Locate the cell with the specified text and output its (x, y) center coordinate. 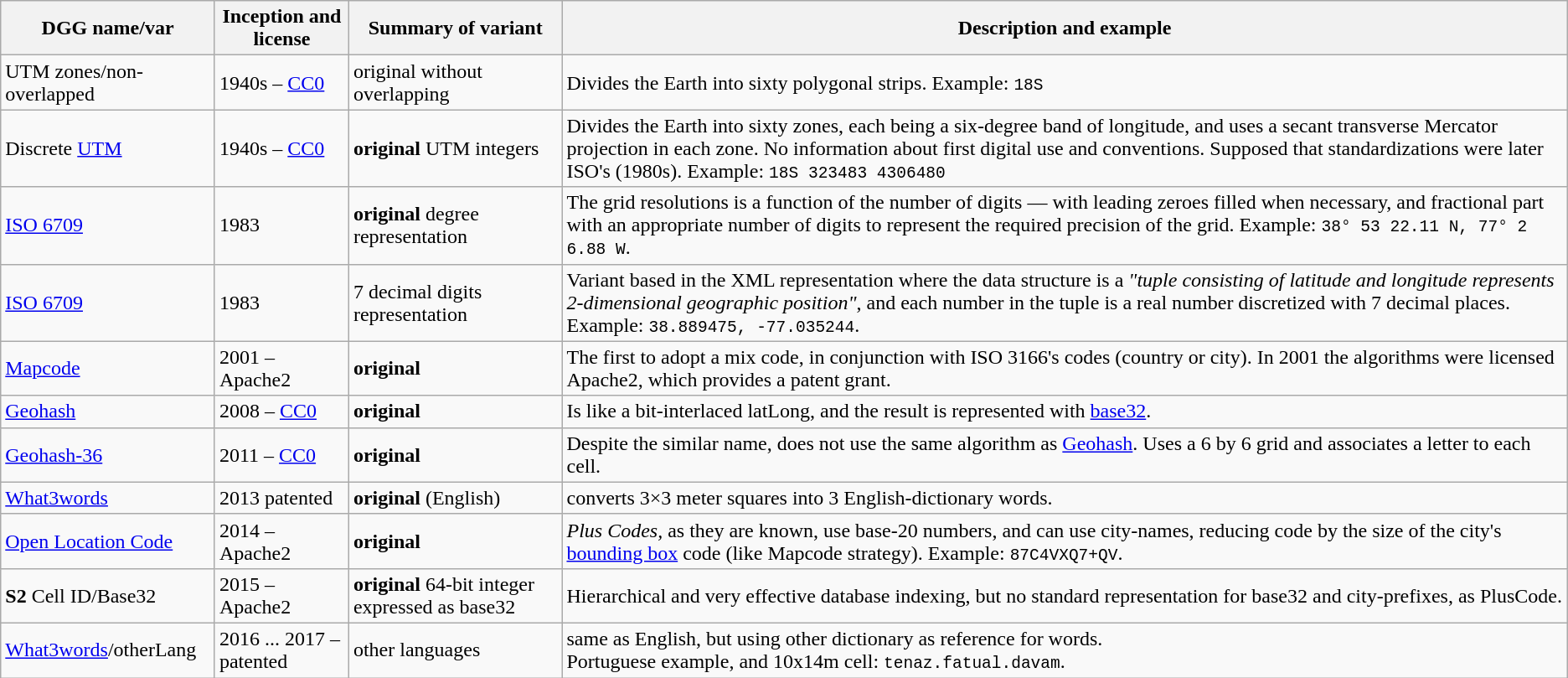
2013 patented (281, 498)
other languages (456, 650)
Hierarchical and very effective database indexing, but no standard representation for base32 and city-prefixes, as PlusCode. (1065, 595)
Summary of variant (456, 28)
original (English) (456, 498)
Inception and license (281, 28)
2015 – Apache2 (281, 595)
2016 ... 2017 – patented (281, 650)
7 decimal digits representation (456, 303)
converts 3×3 meter squares into 3 English-dictionary words. (1065, 498)
What3words/otherLang (108, 650)
2008 – CC0 (281, 411)
Despite the similar name, does not use the same algorithm as Geohash. Uses a 6 by 6 grid and associates a letter to each cell. (1065, 454)
original degree representation (456, 225)
DGG name/var (108, 28)
Discrete UTM (108, 148)
original UTM integers (456, 148)
2011 – CC0 (281, 454)
UTM zones/non-overlapped (108, 82)
Geohash-36 (108, 454)
2014 – Apache2 (281, 541)
Is like a bit-interlaced latLong, and the result is represented with base32. (1065, 411)
Open Location Code (108, 541)
Description and example (1065, 28)
original 64-bit integer expressed as base32 (456, 595)
original without overlapping (456, 82)
Divides the Earth into sixty polygonal strips. Example: 18S (1065, 82)
same as English, but using other dictionary as reference for words. Portuguese example, and 10x14m cell: tenaz.fatual.davam. (1065, 650)
What3words (108, 498)
S2 Cell ID/Base32 (108, 595)
Mapcode (108, 369)
2001 – Apache2 (281, 369)
Geohash (108, 411)
